Scan for the cell matching the given text and deliver its [x, y] coordinate at center. 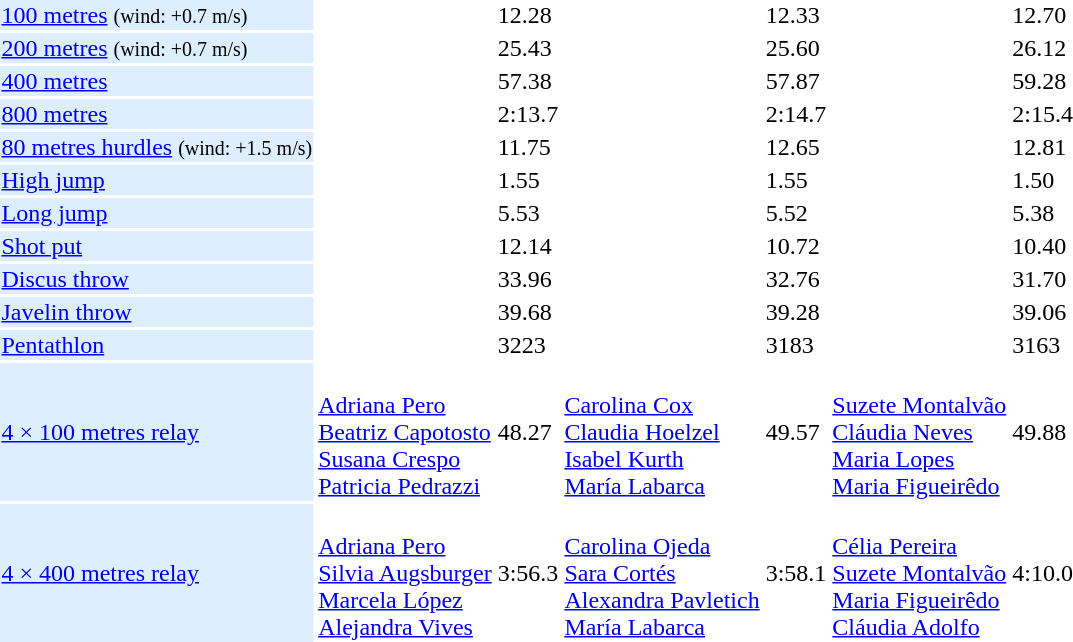
High jump [157, 180]
5.52 [796, 213]
Pentathlon [157, 345]
Suzete Montalvão Cláudia Neves Maria Lopes Maria Figueirêdo [920, 432]
25.60 [796, 48]
Adriana Pero Beatriz Capotosto Susana Crespo Patricia Pedrazzi [406, 432]
11.75 [528, 147]
57.38 [528, 81]
10.72 [796, 246]
12.14 [528, 246]
3:58.1 [796, 573]
Long jump [157, 213]
Javelin throw [157, 312]
49.57 [796, 432]
12.33 [796, 15]
2:13.7 [528, 114]
800 metres [157, 114]
100 metres (wind: +0.7 m/s) [157, 15]
2:14.7 [796, 114]
4 × 100 metres relay [157, 432]
400 metres [157, 81]
33.96 [528, 279]
3:56.3 [528, 573]
12.28 [528, 15]
Shot put [157, 246]
Discus throw [157, 279]
4 × 400 metres relay [157, 573]
48.27 [528, 432]
80 metres hurdles (wind: +1.5 m/s) [157, 147]
39.68 [528, 312]
Célia Pereira Suzete Montalvão Maria Figueirêdo Cláudia Adolfo [920, 573]
12.65 [796, 147]
5.53 [528, 213]
Adriana Pero Silvia Augsburger Marcela López Alejandra Vives [406, 573]
39.28 [796, 312]
25.43 [528, 48]
Carolina Cox Claudia Hoelzel Isabel Kurth María Labarca [662, 432]
3183 [796, 345]
3223 [528, 345]
57.87 [796, 81]
200 metres (wind: +0.7 m/s) [157, 48]
32.76 [796, 279]
Carolina Ojeda Sara Cortés Alexandra Pavletich María Labarca [662, 573]
